Detect which cell encompasses the target text, then output its (x, y) center coordinate. 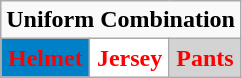
Jersey (130, 58)
Helmet (46, 58)
Uniform Combination (121, 20)
Pants (204, 58)
